Output the [X, Y] coordinate of the center of the cell containing the given text.  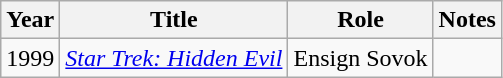
Role [360, 20]
Year [30, 20]
Star Trek: Hidden Evil [174, 58]
Title [174, 20]
1999 [30, 58]
Notes [467, 20]
Ensign Sovok [360, 58]
